Search for the cell housing the specified text and yield its [x, y] center coordinate. 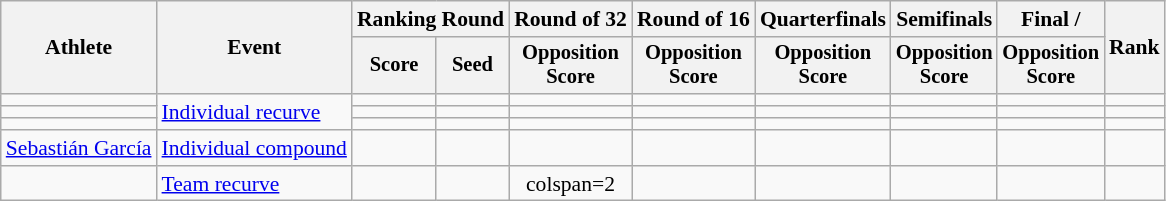
Sebastián García [79, 148]
Athlete [79, 48]
Semifinals [944, 19]
Quarterfinals [823, 19]
Individual compound [254, 148]
Final / [1050, 19]
Seed [472, 66]
Score [394, 66]
Round of 32 [570, 19]
Round of 16 [694, 19]
Individual recurve [254, 112]
Rank [1134, 48]
Ranking Round [430, 19]
Event [254, 48]
